Return (X, Y) of the center of cell containing provided text 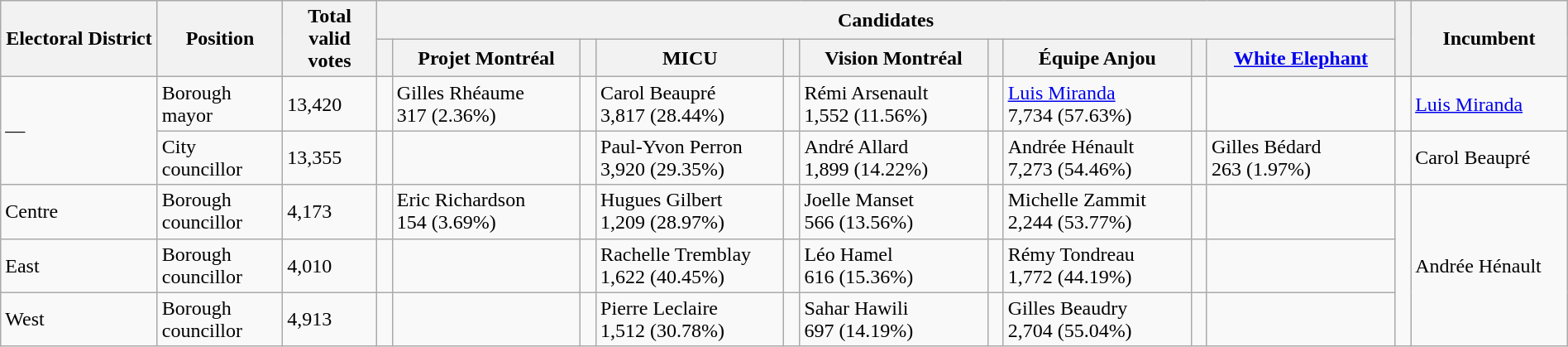
West (79, 320)
City councillor (220, 157)
Carol Beaupré (1489, 157)
Joelle Manset566 (13.56%) (893, 212)
Luis Miranda7,734 (57.63%) (1097, 104)
Gilles Bédard263 (1.97%) (1300, 157)
Hugues Gilbert1,209 (28.97%) (690, 212)
4,173 (330, 212)
4,913 (330, 320)
Vision Montréal (893, 58)
White Elephant (1300, 58)
Équipe Anjou (1097, 58)
Eric Richardson154 (3.69%) (486, 212)
Rachelle Tremblay1,622 (40.45%) (690, 265)
4,010 (330, 265)
Paul-Yvon Perron3,920 (29.35%) (690, 157)
MICU (690, 58)
East (79, 265)
Centre (79, 212)
Andrée Hénault7,273 (54.46%) (1097, 157)
Position (220, 39)
Rémi Arsenault1,552 (11.56%) (893, 104)
André Allard1,899 (14.22%) (893, 157)
Sahar Hawili697 (14.19%) (893, 320)
Pierre Leclaire1,512 (30.78%) (690, 320)
Rémy Tondreau1,772 (44.19%) (1097, 265)
Total valid votes (330, 39)
Gilles Beaudry2,704 (55.04%) (1097, 320)
Michelle Zammit2,244 (53.77%) (1097, 212)
13,355 (330, 157)
Candidates (885, 20)
13,420 (330, 104)
Andrée Hénault (1489, 265)
Borough mayor (220, 104)
Gilles Rhéaume317 (2.36%) (486, 104)
Luis Miranda (1489, 104)
Electoral District (79, 39)
— (79, 131)
Projet Montréal (486, 58)
Carol Beaupré3,817 (28.44%) (690, 104)
Incumbent (1489, 39)
Léo Hamel616 (15.36%) (893, 265)
